Locate the cell with the specified text and output its [x, y] center coordinate. 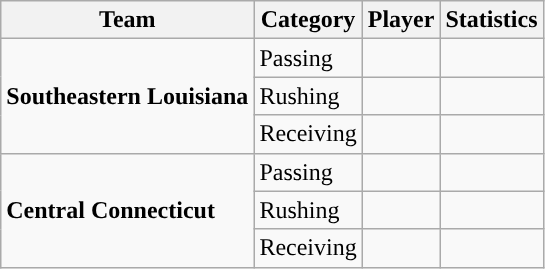
Player [401, 20]
Team [128, 20]
Category [308, 20]
Statistics [492, 20]
Central Connecticut [128, 210]
Southeastern Louisiana [128, 96]
